For the text-containing cell, return its midpoint in (X, Y) coordinate format. 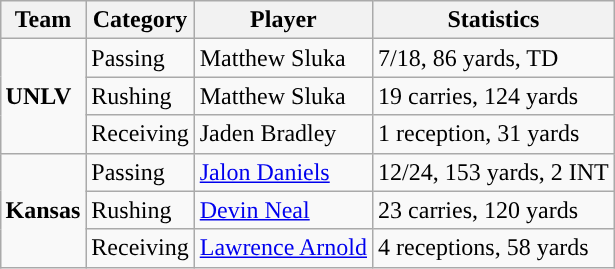
12/24, 153 yards, 2 INT (494, 172)
Jalon Daniels (283, 172)
1 reception, 31 yards (494, 134)
Team (43, 20)
Player (283, 20)
19 carries, 124 yards (494, 96)
4 receptions, 58 yards (494, 248)
Lawrence Arnold (283, 248)
7/18, 86 yards, TD (494, 58)
Devin Neal (283, 210)
23 carries, 120 yards (494, 210)
Jaden Bradley (283, 134)
Category (140, 20)
UNLV (43, 96)
Statistics (494, 20)
Kansas (43, 210)
